Scan for the cell matching the given text and deliver its (X, Y) coordinate at center. 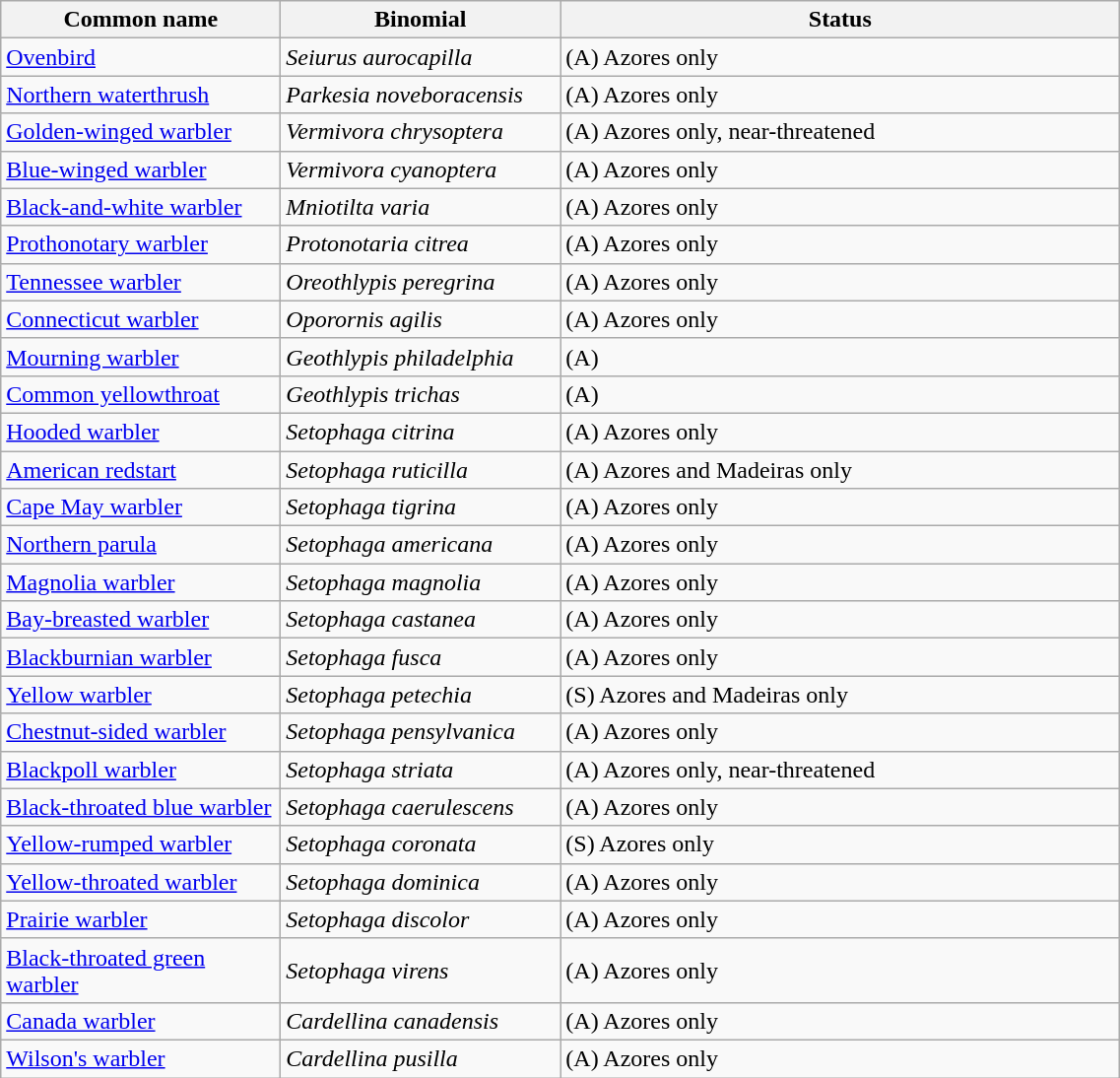
Wilson's warbler (141, 1058)
Setophaga magnolia (421, 582)
Magnolia warbler (141, 582)
American redstart (141, 470)
Protonotaria citrea (421, 244)
Binomial (421, 20)
(S) Azores only (840, 844)
Black-throated green warbler (141, 970)
Setophaga americana (421, 545)
Yellow warbler (141, 695)
Cardellina pusilla (421, 1058)
Setophaga tigrina (421, 507)
Status (840, 20)
Blackburnian warbler (141, 657)
Setophaga coronata (421, 844)
Setophaga petechia (421, 695)
Golden-winged warbler (141, 132)
Canada warbler (141, 1021)
Oreothlypis peregrina (421, 282)
Setophaga ruticilla (421, 470)
Seiurus aurocapilla (421, 57)
Black-and-white warbler (141, 207)
Setophaga caerulescens (421, 807)
Setophaga dominica (421, 882)
Common yellowthroat (141, 394)
Tennessee warbler (141, 282)
Black-throated blue warbler (141, 807)
Oporornis agilis (421, 319)
Setophaga fusca (421, 657)
Northern waterthrush (141, 95)
Vermivora chrysoptera (421, 132)
Parkesia noveboracensis (421, 95)
Bay-breasted warbler (141, 620)
Hooded warbler (141, 432)
Blackpoll warbler (141, 770)
Yellow-rumped warbler (141, 844)
Geothlypis trichas (421, 394)
Prothonotary warbler (141, 244)
Mourning warbler (141, 357)
(S) Azores and Madeiras only (840, 695)
Connecticut warbler (141, 319)
Setophaga pensylvanica (421, 732)
Cape May warbler (141, 507)
Yellow-throated warbler (141, 882)
Cardellina canadensis (421, 1021)
Ovenbird (141, 57)
Mniotilta varia (421, 207)
Geothlypis philadelphia (421, 357)
(A) Azores and Madeiras only (840, 470)
Prairie warbler (141, 919)
Chestnut-sided warbler (141, 732)
Vermivora cyanoptera (421, 169)
Setophaga citrina (421, 432)
Common name (141, 20)
Setophaga virens (421, 970)
Setophaga discolor (421, 919)
Blue-winged warbler (141, 169)
Setophaga castanea (421, 620)
Northern parula (141, 545)
Setophaga striata (421, 770)
